Find where the given text appears and provide that cell's center as (x, y) coordinate. 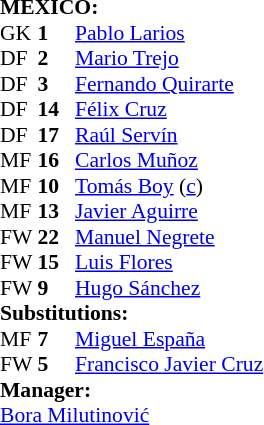
Manager: (132, 390)
Miguel España (169, 339)
13 (57, 211)
17 (57, 135)
15 (57, 263)
GK (19, 33)
9 (57, 288)
Javier Aguirre (169, 211)
Tomás Boy (c) (169, 186)
2 (57, 59)
14 (57, 109)
Félix Cruz (169, 109)
7 (57, 339)
Luis Flores (169, 263)
3 (57, 84)
Fernando Quirarte (169, 84)
Pablo Larios (169, 33)
Mario Trejo (169, 59)
Substitutions: (132, 313)
16 (57, 161)
5 (57, 365)
22 (57, 237)
Manuel Negrete (169, 237)
Hugo Sánchez (169, 288)
1 (57, 33)
Francisco Javier Cruz (169, 365)
10 (57, 186)
Carlos Muñoz (169, 161)
Raúl Servín (169, 135)
